Extract the (x, y) coordinate from the center of the cell holding the provided text.  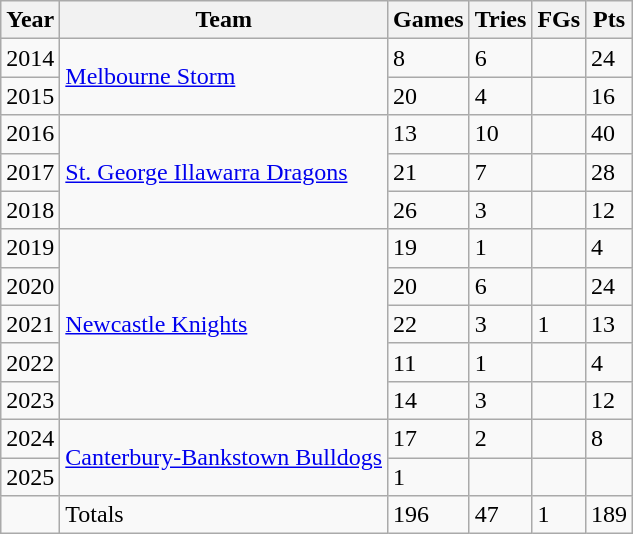
2016 (30, 134)
2017 (30, 172)
2 (500, 438)
21 (429, 172)
2022 (30, 362)
196 (429, 515)
7 (500, 172)
2020 (30, 286)
Team (224, 20)
2014 (30, 58)
11 (429, 362)
2023 (30, 400)
2019 (30, 248)
St. George Illawarra Dragons (224, 172)
26 (429, 210)
FGs (559, 20)
22 (429, 324)
Tries (500, 20)
Pts (610, 20)
Games (429, 20)
Year (30, 20)
Newcastle Knights (224, 324)
14 (429, 400)
Canterbury-Bankstown Bulldogs (224, 457)
2025 (30, 477)
17 (429, 438)
40 (610, 134)
19 (429, 248)
2018 (30, 210)
2015 (30, 96)
Melbourne Storm (224, 77)
47 (500, 515)
10 (500, 134)
Totals (224, 515)
2021 (30, 324)
28 (610, 172)
189 (610, 515)
2024 (30, 438)
16 (610, 96)
